Determine the [X, Y] coordinate at the center of the cell enclosing the given text.  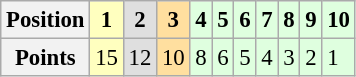
7 [267, 20]
12 [140, 58]
Position [46, 20]
15 [106, 58]
9 [311, 20]
Points [46, 58]
